Locate the cell with the specified text and output its (X, Y) center coordinate. 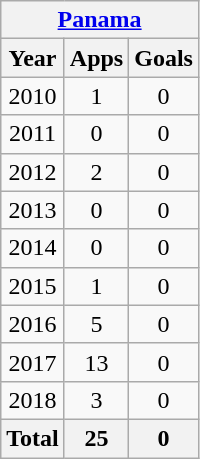
2015 (33, 286)
2017 (33, 362)
Total (33, 438)
2014 (33, 248)
Goals (164, 58)
2 (96, 172)
2011 (33, 134)
2018 (33, 400)
3 (96, 400)
13 (96, 362)
2010 (33, 96)
Panama (100, 20)
5 (96, 324)
2012 (33, 172)
25 (96, 438)
2013 (33, 210)
Year (33, 58)
2016 (33, 324)
Apps (96, 58)
